Locate the cell with the specified text and output its [x, y] center coordinate. 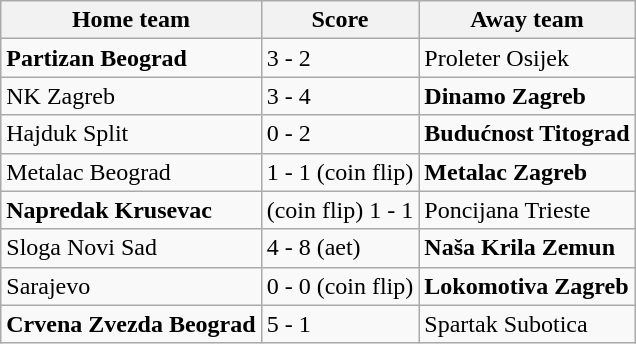
Hajduk Split [131, 134]
Home team [131, 20]
Spartak Subotica [527, 324]
4 - 8 (aet) [340, 248]
Sloga Novi Sad [131, 248]
Partizan Beograd [131, 58]
Metalac Beograd [131, 172]
Dinamo Zagreb [527, 96]
Naša Krila Zemun [527, 248]
0 - 2 [340, 134]
Poncijana Trieste [527, 210]
NK Zagreb [131, 96]
Napredak Krusevac [131, 210]
1 - 1 (coin flip) [340, 172]
3 - 2 [340, 58]
Sarajevo [131, 286]
(coin flip) 1 - 1 [340, 210]
3 - 4 [340, 96]
0 - 0 (coin flip) [340, 286]
5 - 1 [340, 324]
Proleter Osijek [527, 58]
Score [340, 20]
Metalac Zagreb [527, 172]
Away team [527, 20]
Lokomotiva Zagreb [527, 286]
Crvena Zvezda Beograd [131, 324]
Budućnost Titograd [527, 134]
